Scan for the cell matching the given text and deliver its [x, y] coordinate at center. 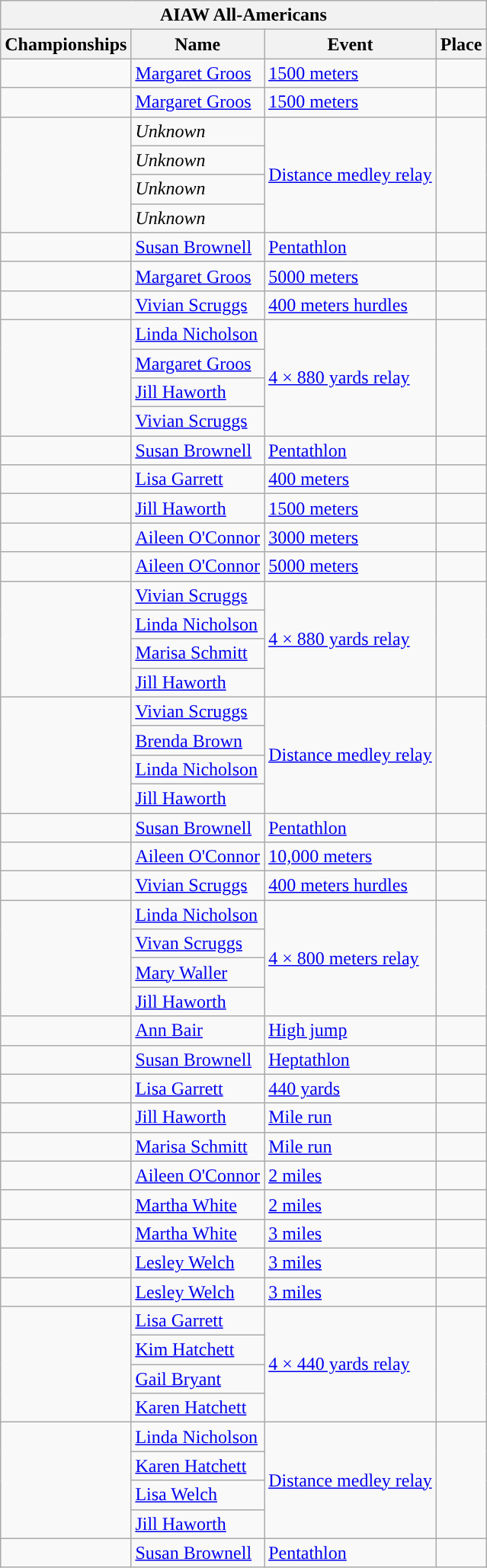
Vivan Scruggs [198, 944]
Mary Waller [198, 973]
4 × 800 meters relay [351, 958]
400 meters [351, 479]
High jump [351, 1031]
440 yards [351, 1089]
Ann Bair [198, 1031]
AIAW All-Americans [244, 15]
Place [461, 44]
4 × 440 yards relay [351, 1364]
3000 meters [351, 537]
Kim Hatchett [198, 1350]
Heptathlon [351, 1060]
10,000 meters [351, 857]
Name [198, 44]
Gail Bryant [198, 1379]
Event [351, 44]
Lisa Welch [198, 1495]
Brenda Brown [198, 740]
Championships [66, 44]
